Provide the (X, Y) coordinate of the cell's center where the given text is located.  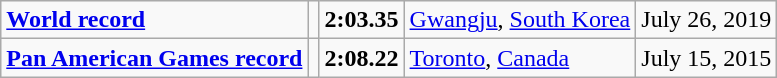
Gwangju, South Korea (520, 20)
July 26, 2019 (706, 20)
2:08.22 (362, 58)
July 15, 2015 (706, 58)
Pan American Games record (154, 58)
World record (154, 20)
2:03.35 (362, 20)
Toronto, Canada (520, 58)
